Output the (x, y) coordinate of the center of the cell containing the given text.  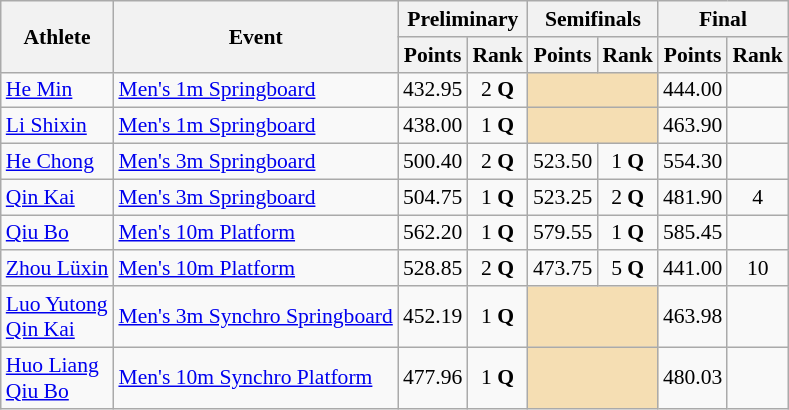
Qin Kai (58, 197)
Li Shixin (58, 126)
Athlete (58, 36)
523.25 (562, 197)
Qiu Bo (58, 233)
504.75 (432, 197)
562.20 (432, 233)
579.55 (562, 233)
Event (255, 36)
452.19 (432, 316)
473.75 (562, 269)
444.00 (692, 90)
4 (758, 197)
5 Q (628, 269)
463.98 (692, 316)
438.00 (432, 126)
463.90 (692, 126)
Men's 10m Synchro Platform (255, 378)
523.50 (562, 162)
Final (723, 19)
10 (758, 269)
500.40 (432, 162)
Luo YutongQin Kai (58, 316)
He Min (58, 90)
477.96 (432, 378)
528.85 (432, 269)
441.00 (692, 269)
Men's 3m Synchro Springboard (255, 316)
Semifinals (593, 19)
554.30 (692, 162)
432.95 (432, 90)
He Chong (58, 162)
Zhou Lüxin (58, 269)
Huo LiangQiu Bo (58, 378)
481.90 (692, 197)
480.03 (692, 378)
585.45 (692, 233)
Preliminary (463, 19)
